Scan for the cell matching the given text and deliver its (x, y) coordinate at center. 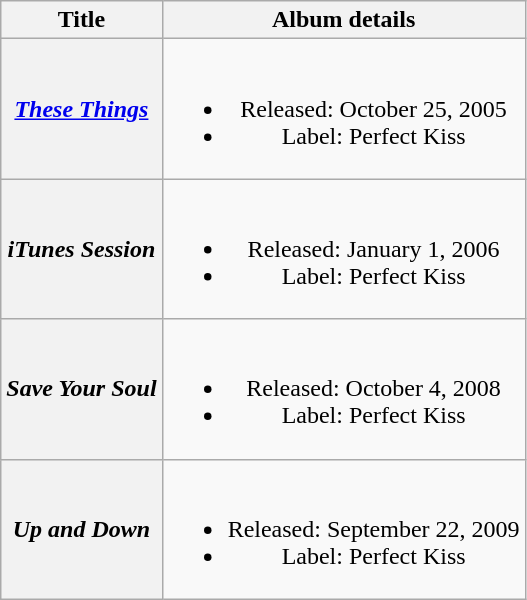
Album details (344, 20)
Save Your Soul (82, 389)
Released: October 25, 2005Label: Perfect Kiss (344, 109)
These Things (82, 109)
Up and Down (82, 529)
Released: September 22, 2009Label: Perfect Kiss (344, 529)
Released: October 4, 2008Label: Perfect Kiss (344, 389)
iTunes Session (82, 249)
Released: January 1, 2006Label: Perfect Kiss (344, 249)
Title (82, 20)
